Return the (x, y) coordinate for the center point of the cell that contains the specified text.  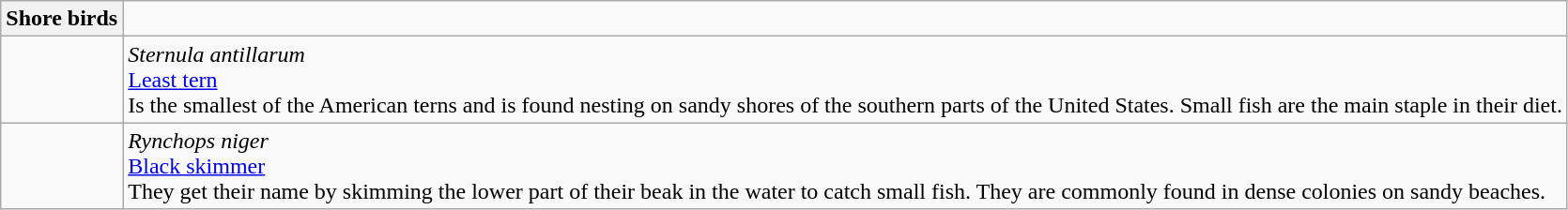
Shore birds (62, 19)
